Locate the cell with the specified text and output its (X, Y) center coordinate. 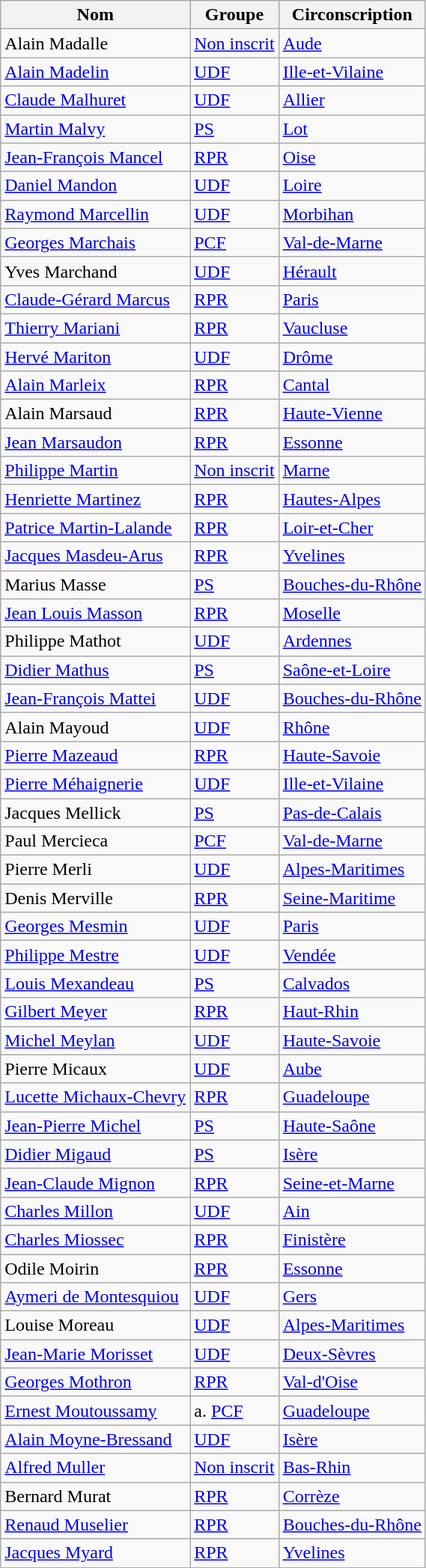
Aube (352, 1069)
Henriette Martinez (96, 499)
Finistère (352, 1239)
Aude (352, 43)
Claude-Gérard Marcus (96, 299)
Pierre Mazeaud (96, 755)
Alain Marleix (96, 385)
Haut-Rhin (352, 1012)
Denis Merville (96, 898)
Georges Marchais (96, 242)
Hervé Mariton (96, 357)
Circonscription (352, 15)
Philippe Mestre (96, 955)
Raymond Marcellin (96, 214)
Lucette Michaux-Chevry (96, 1097)
Drôme (352, 357)
Jacques Mellick (96, 812)
Bernard Murat (96, 1496)
Louis Mexandeau (96, 983)
Gilbert Meyer (96, 1012)
Georges Mothron (96, 1382)
Jean Marsaudon (96, 442)
Oise (352, 157)
Seine-Maritime (352, 898)
Alain Madelin (96, 72)
Pierre Méhaignerie (96, 784)
Renaud Muselier (96, 1525)
Vaucluse (352, 328)
Alain Madalle (96, 43)
Aymeri de Montesquiou (96, 1297)
Loir-et-Cher (352, 528)
Patrice Martin-Lalande (96, 528)
Charles Miossec (96, 1239)
Marne (352, 471)
Jean-Claude Mignon (96, 1183)
Gers (352, 1297)
Cantal (352, 385)
Bas-Rhin (352, 1468)
Jean Louis Masson (96, 613)
Deux-Sèvres (352, 1354)
Jacques Masdeu-Arus (96, 556)
Ain (352, 1211)
Paul Mercieca (96, 841)
Rhône (352, 727)
Alain Mayoud (96, 727)
Groupe (234, 15)
Michel Meylan (96, 1040)
Jean-François Mattei (96, 698)
Alain Moyne-Bressand (96, 1439)
Morbihan (352, 214)
Pierre Micaux (96, 1069)
Martin Malvy (96, 129)
Charles Millon (96, 1211)
Yves Marchand (96, 271)
Jean-Pierre Michel (96, 1126)
Corrèze (352, 1496)
Thierry Mariani (96, 328)
Calvados (352, 983)
Daniel Mandon (96, 186)
Allier (352, 100)
Claude Malhuret (96, 100)
Odile Moirin (96, 1269)
Didier Mathus (96, 670)
Didier Migaud (96, 1154)
Jacques Myard (96, 1553)
Hérault (352, 271)
Lot (352, 129)
Haute-Saône (352, 1126)
Nom (96, 15)
Pierre Merli (96, 870)
Philippe Martin (96, 471)
Georges Mesmin (96, 927)
Jean-Marie Morisset (96, 1354)
Philippe Mathot (96, 641)
Jean-François Mancel (96, 157)
Haute-Vienne (352, 414)
Val-d'Oise (352, 1382)
Loire (352, 186)
Alfred Muller (96, 1468)
Vendée (352, 955)
Ernest Moutoussamy (96, 1411)
Marius Masse (96, 585)
Ardennes (352, 641)
Louise Moreau (96, 1326)
a. PCF (234, 1411)
Saône-et-Loire (352, 670)
Pas-de-Calais (352, 812)
Moselle (352, 613)
Hautes-Alpes (352, 499)
Alain Marsaud (96, 414)
Seine-et-Marne (352, 1183)
